Find where the given text appears and provide that cell's center as [X, Y] coordinate. 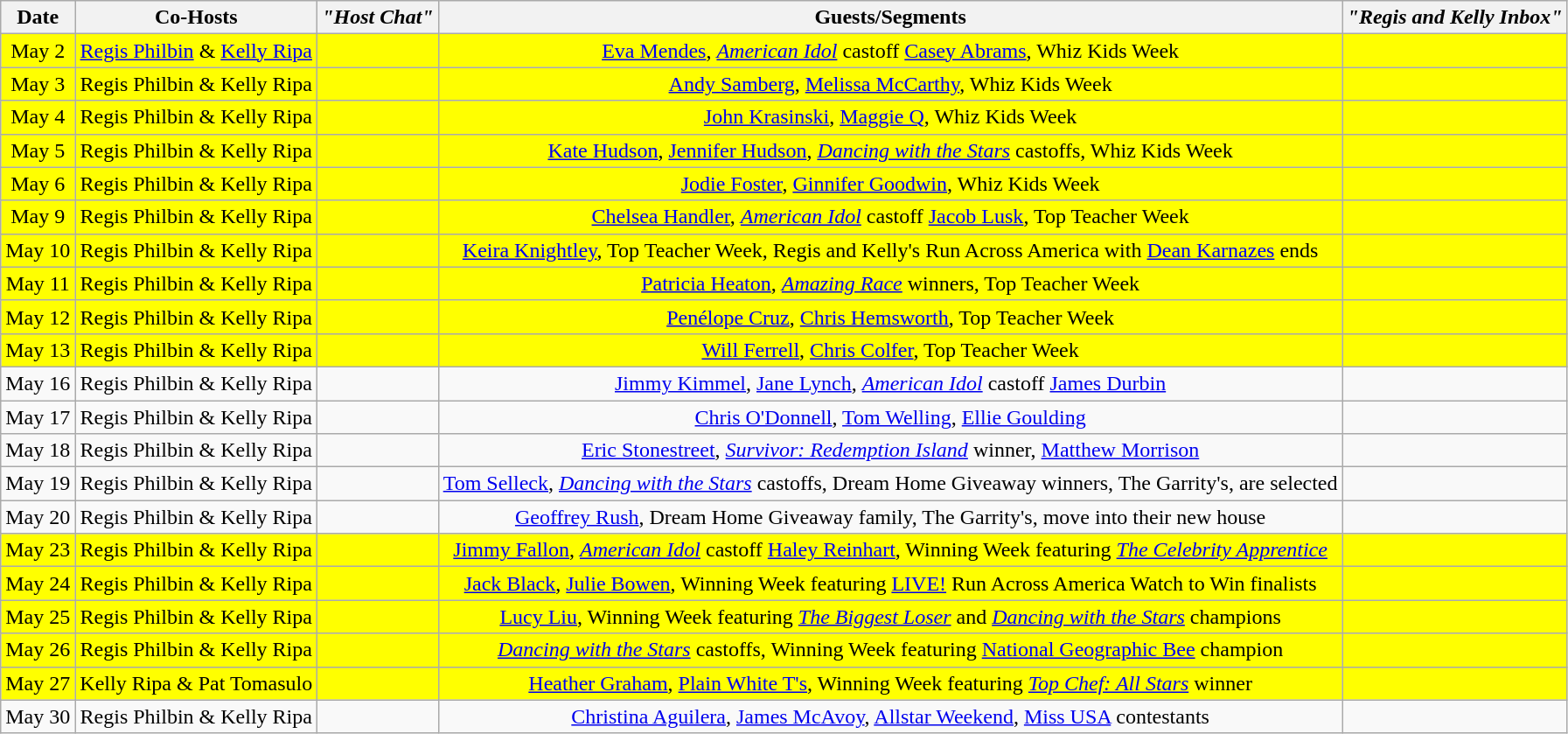
May 18 [38, 451]
Keira Knightley, Top Teacher Week, Regis and Kelly's Run Across America with Dean Karnazes ends [890, 250]
May 24 [38, 584]
May 4 [38, 117]
Christina Aguilera, James McAvoy, Allstar Weekend, Miss USA contestants [890, 717]
Kate Hudson, Jennifer Hudson, Dancing with the Stars castoffs, Whiz Kids Week [890, 150]
May 23 [38, 550]
Penélope Cruz, Chris Hemsworth, Top Teacher Week [890, 317]
Jodie Foster, Ginnifer Goodwin, Whiz Kids Week [890, 184]
Jimmy Fallon, American Idol castoff Haley Reinhart, Winning Week featuring The Celebrity Apprentice [890, 550]
May 19 [38, 484]
May 9 [38, 217]
Chelsea Handler, American Idol castoff Jacob Lusk, Top Teacher Week [890, 217]
Date [38, 17]
Chris O'Donnell, Tom Welling, Ellie Goulding [890, 417]
Jack Black, Julie Bowen, Winning Week featuring LIVE! Run Across America Watch to Win finalists [890, 584]
May 6 [38, 184]
May 30 [38, 717]
Eva Mendes, American Idol castoff Casey Abrams, Whiz Kids Week [890, 51]
Guests/Segments [890, 17]
Heather Graham, Plain White T's, Winning Week featuring Top Chef: All Stars winner [890, 683]
May 25 [38, 617]
Lucy Liu, Winning Week featuring The Biggest Loser and Dancing with the Stars champions [890, 617]
May 5 [38, 150]
John Krasinski, Maggie Q, Whiz Kids Week [890, 117]
May 26 [38, 650]
May 3 [38, 84]
Andy Samberg, Melissa McCarthy, Whiz Kids Week [890, 84]
Tom Selleck, Dancing with the Stars castoffs, Dream Home Giveaway winners, The Garrity's, are selected [890, 484]
May 27 [38, 683]
May 11 [38, 283]
May 10 [38, 250]
May 2 [38, 51]
Eric Stonestreet, Survivor: Redemption Island winner, Matthew Morrison [890, 451]
Will Ferrell, Chris Colfer, Top Teacher Week [890, 350]
May 17 [38, 417]
May 13 [38, 350]
Geoffrey Rush, Dream Home Giveaway family, The Garrity's, move into their new house [890, 517]
Dancing with the Stars castoffs, Winning Week featuring National Geographic Bee champion [890, 650]
May 12 [38, 317]
Co-Hosts [196, 17]
"Regis and Kelly Inbox" [1455, 17]
Patricia Heaton, Amazing Race winners, Top Teacher Week [890, 283]
May 20 [38, 517]
May 16 [38, 383]
"Host Chat" [378, 17]
Kelly Ripa & Pat Tomasulo [196, 683]
Jimmy Kimmel, Jane Lynch, American Idol castoff James Durbin [890, 383]
